Scan for the cell matching the given text and deliver its [X, Y] coordinate at center. 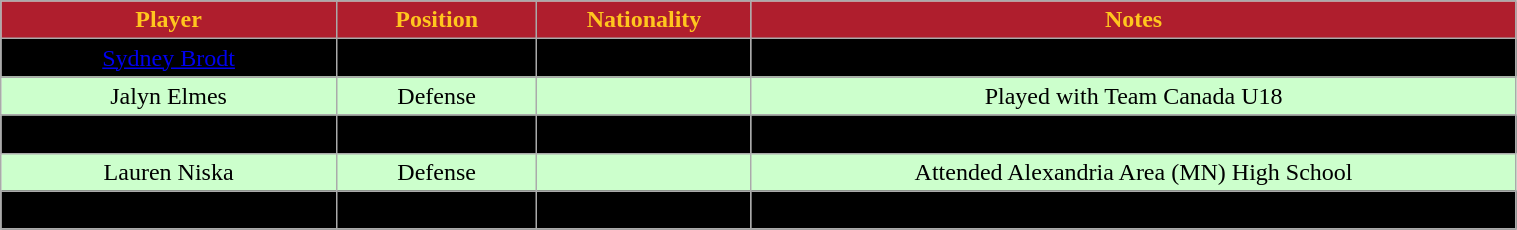
Played with Team Canada U18 [1134, 96]
Jalyn Elmes [169, 96]
Brooklynn Schugel [169, 210]
Attended St. Paul United (MN) HS [1134, 134]
Catherine Johnson [169, 134]
Notes [1134, 20]
Position [436, 20]
Sydney Brodt [169, 58]
Attended Alexandria Area (MN) High School [1134, 172]
Nationality [644, 20]
Played for New Ulm High School [1134, 210]
Goaltender [436, 134]
Member of Team USA U18 [1134, 58]
Lauren Niska [169, 172]
Player [169, 20]
